Determine the [x, y] coordinate at the center of the cell enclosing the given text.  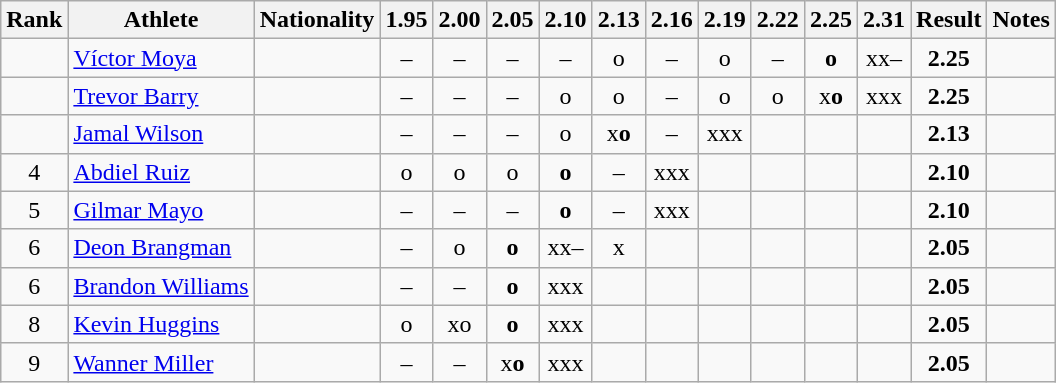
Víctor Moya [161, 58]
Nationality [317, 20]
Deon Brangman [161, 248]
2.22 [778, 20]
Brandon Williams [161, 286]
Jamal Wilson [161, 134]
5 [34, 210]
Athlete [161, 20]
Trevor Barry [161, 96]
Wanner Miller [161, 362]
Rank [34, 20]
9 [34, 362]
Result [949, 20]
Abdiel Ruiz [161, 172]
Notes [1021, 20]
2.00 [460, 20]
2.16 [672, 20]
2.19 [724, 20]
Kevin Huggins [161, 324]
Gilmar Mayo [161, 210]
x [618, 248]
4 [34, 172]
8 [34, 324]
2.31 [884, 20]
1.95 [406, 20]
